Search for the cell housing the specified text and yield its [x, y] center coordinate. 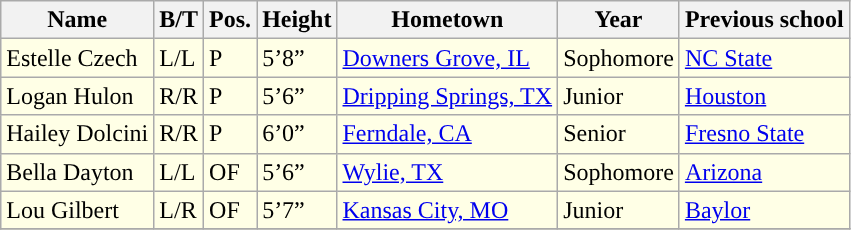
Pos. [230, 20]
Ferndale, CA [448, 134]
Height [297, 20]
L/R [179, 210]
5’8” [297, 58]
Downers Grove, IL [448, 58]
Dripping Springs, TX [448, 96]
Kansas City, MO [448, 210]
Bella Dayton [78, 172]
Hometown [448, 20]
B/T [179, 20]
Name [78, 20]
Baylor [764, 210]
Previous school [764, 20]
5’7” [297, 210]
Wylie, TX [448, 172]
Fresno State [764, 134]
6’0” [297, 134]
NC State [764, 58]
Year [619, 20]
Arizona [764, 172]
Lou Gilbert [78, 210]
Houston [764, 96]
Logan Hulon [78, 96]
Hailey Dolcini [78, 134]
Estelle Czech [78, 58]
Senior [619, 134]
